Capture the cell that displays the provided text and extract its (x, y) central coordinate. 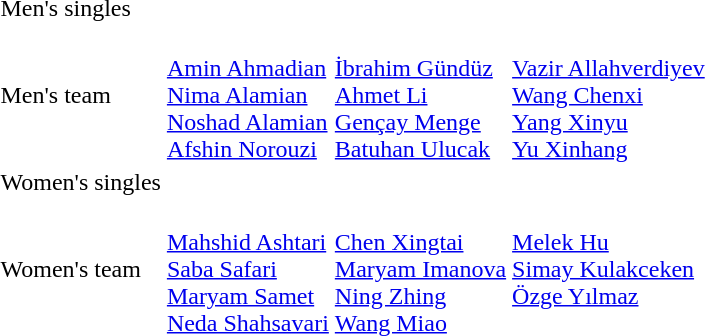
İbrahim GündüzAhmet LiGençay MengeBatuhan Ulucak (420, 95)
Amin AhmadianNima AlamianNoshad AlamianAfshin Norouzi (248, 95)
